From the cell containing the given text, extract its center point as [x, y] coordinate. 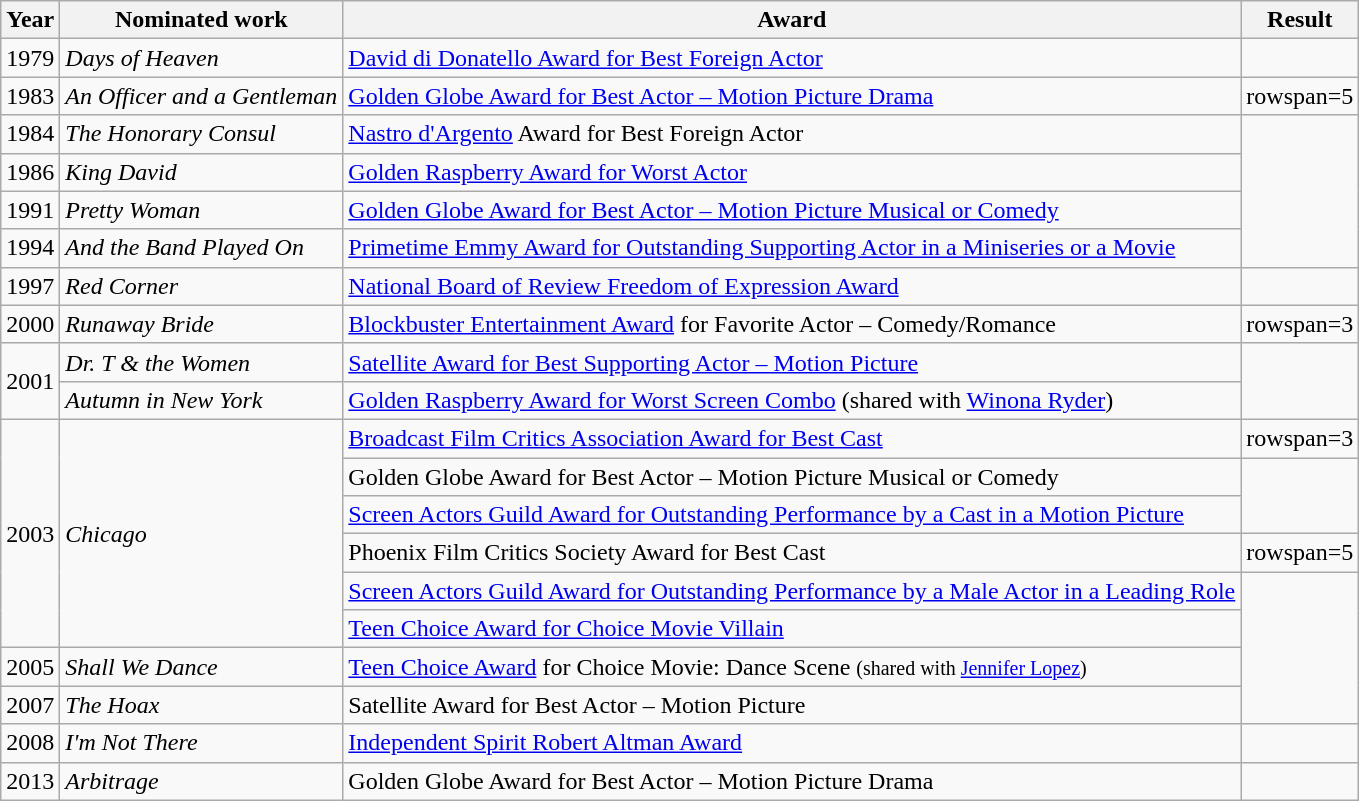
An Officer and a Gentleman [202, 96]
And the Band Played On [202, 248]
Red Corner [202, 286]
Teen Choice Award for Choice Movie: Dance Scene (shared with Jennifer Lopez) [792, 667]
The Hoax [202, 705]
King David [202, 172]
Award [792, 20]
Screen Actors Guild Award for Outstanding Performance by a Cast in a Motion Picture [792, 515]
Pretty Woman [202, 210]
Broadcast Film Critics Association Award for Best Cast [792, 438]
Teen Choice Award for Choice Movie Villain [792, 629]
Golden Raspberry Award for Worst Screen Combo (shared with Winona Ryder) [792, 400]
2008 [30, 743]
2000 [30, 324]
Arbitrage [202, 781]
Days of Heaven [202, 58]
1986 [30, 172]
Autumn in New York [202, 400]
Phoenix Film Critics Society Award for Best Cast [792, 553]
National Board of Review Freedom of Expression Award [792, 286]
1979 [30, 58]
2003 [30, 533]
2001 [30, 381]
2005 [30, 667]
Satellite Award for Best Supporting Actor – Motion Picture [792, 362]
Nastro d'Argento Award for Best Foreign Actor [792, 134]
Screen Actors Guild Award for Outstanding Performance by a Male Actor in a Leading Role [792, 591]
Nominated work [202, 20]
2013 [30, 781]
Result [1300, 20]
Chicago [202, 533]
1984 [30, 134]
Shall We Dance [202, 667]
The Honorary Consul [202, 134]
I'm Not There [202, 743]
Primetime Emmy Award for Outstanding Supporting Actor in a Miniseries or a Movie [792, 248]
2007 [30, 705]
Year [30, 20]
1983 [30, 96]
Independent Spirit Robert Altman Award [792, 743]
Blockbuster Entertainment Award for Favorite Actor – Comedy/Romance [792, 324]
Satellite Award for Best Actor – Motion Picture [792, 705]
1997 [30, 286]
David di Donatello Award for Best Foreign Actor [792, 58]
Dr. T & the Women [202, 362]
Runaway Bride [202, 324]
1991 [30, 210]
Golden Raspberry Award for Worst Actor [792, 172]
1994 [30, 248]
